Determine the [X, Y] coordinate at the center of the cell enclosing the given text.  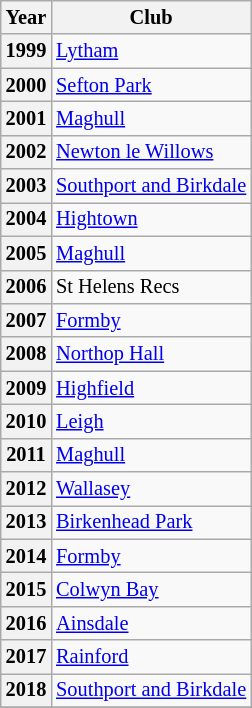
2005 [26, 253]
Leigh [151, 421]
Rainford [151, 657]
1999 [26, 51]
Year [26, 17]
Highfield [151, 388]
Colwyn Bay [151, 589]
2007 [26, 320]
St Helens Recs [151, 287]
2017 [26, 657]
2003 [26, 186]
Newton le Willows [151, 152]
2004 [26, 219]
2010 [26, 421]
Hightown [151, 219]
Lytham [151, 51]
2008 [26, 354]
2015 [26, 589]
2016 [26, 623]
2009 [26, 388]
Northop Hall [151, 354]
2006 [26, 287]
2014 [26, 556]
2001 [26, 118]
Birkenhead Park [151, 522]
2000 [26, 85]
2018 [26, 690]
2013 [26, 522]
2012 [26, 489]
2002 [26, 152]
Ainsdale [151, 623]
Club [151, 17]
2011 [26, 455]
Wallasey [151, 489]
Sefton Park [151, 85]
